Scan for the cell matching the given text and deliver its [X, Y] coordinate at center. 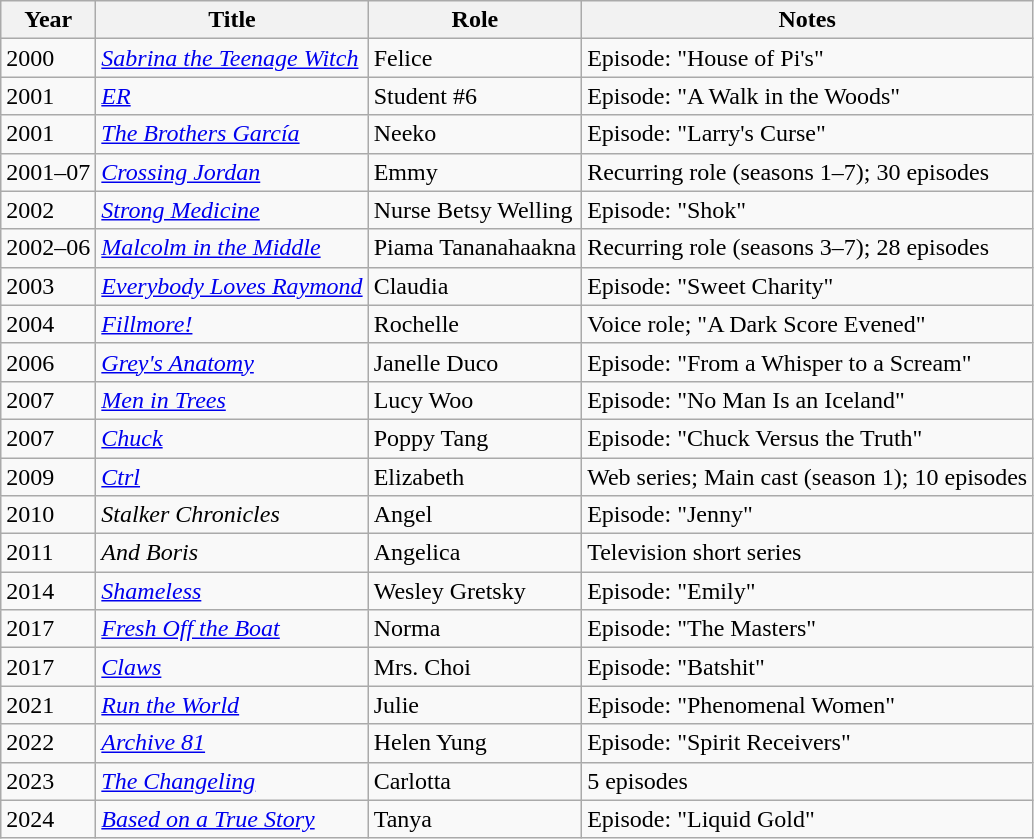
Archive 81 [232, 743]
And Boris [232, 553]
Norma [475, 629]
Episode: "A Walk in the Woods" [808, 96]
Fresh Off the Boat [232, 629]
Notes [808, 20]
Neeko [475, 134]
Nurse Betsy Welling [475, 210]
Episode: "Chuck Versus the Truth" [808, 438]
Carlotta [475, 781]
Claudia [475, 286]
2002–06 [48, 248]
2004 [48, 324]
Episode: "Spirit Receivers" [808, 743]
2006 [48, 362]
Lucy Woo [475, 400]
2001–07 [48, 172]
Wesley Gretsky [475, 591]
Shameless [232, 591]
2009 [48, 477]
Episode: "House of Pi's" [808, 58]
Janelle Duco [475, 362]
Elizabeth [475, 477]
Julie [475, 705]
Episode: "Emily" [808, 591]
Felice [475, 58]
Student #6 [475, 96]
Rochelle [475, 324]
Voice role; "A Dark Score Evened" [808, 324]
Based on a True Story [232, 819]
Title [232, 20]
Chuck [232, 438]
Episode: "Batshit" [808, 667]
2024 [48, 819]
Ctrl [232, 477]
Episode: "Shok" [808, 210]
Episode: "No Man Is an Iceland" [808, 400]
5 episodes [808, 781]
Recurring role (seasons 3–7); 28 episodes [808, 248]
Crossing Jordan [232, 172]
2010 [48, 515]
The Brothers García [232, 134]
Mrs. Choi [475, 667]
Angelica [475, 553]
Episode: "The Masters" [808, 629]
Helen Yung [475, 743]
Episode: "From a Whisper to a Scream" [808, 362]
Grey's Anatomy [232, 362]
Recurring role (seasons 1–7); 30 episodes [808, 172]
Year [48, 20]
2011 [48, 553]
Run the World [232, 705]
Everybody Loves Raymond [232, 286]
ER [232, 96]
Television short series [808, 553]
Episode: "Phenomenal Women" [808, 705]
2000 [48, 58]
Men in Trees [232, 400]
2023 [48, 781]
Malcolm in the Middle [232, 248]
2022 [48, 743]
Emmy [475, 172]
Tanya [475, 819]
Role [475, 20]
Sabrina the Teenage Witch [232, 58]
2021 [48, 705]
Strong Medicine [232, 210]
Piama Tananahaakna [475, 248]
2003 [48, 286]
Stalker Chronicles [232, 515]
Fillmore! [232, 324]
The Changeling [232, 781]
Web series; Main cast (season 1); 10 episodes [808, 477]
Angel [475, 515]
Claws [232, 667]
Episode: "Sweet Charity" [808, 286]
2002 [48, 210]
Episode: "Liquid Gold" [808, 819]
Poppy Tang [475, 438]
Episode: "Larry's Curse" [808, 134]
Episode: "Jenny" [808, 515]
2014 [48, 591]
